Return the [x, y] coordinate for the center point of the cell that contains the specified text.  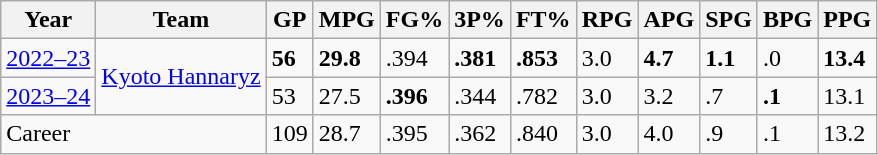
.853 [543, 58]
.362 [480, 134]
Year [48, 20]
2023–24 [48, 96]
.7 [729, 96]
Kyoto Hannaryz [181, 77]
Team [181, 20]
4.0 [669, 134]
53 [290, 96]
Career [134, 134]
13.2 [848, 134]
GP [290, 20]
FG% [414, 20]
.395 [414, 134]
.840 [543, 134]
56 [290, 58]
3.2 [669, 96]
27.5 [346, 96]
PPG [848, 20]
FT% [543, 20]
28.7 [346, 134]
2022–23 [48, 58]
SPG [729, 20]
RPG [607, 20]
109 [290, 134]
.9 [729, 134]
4.7 [669, 58]
.0 [787, 58]
13.1 [848, 96]
29.8 [346, 58]
13.4 [848, 58]
.782 [543, 96]
.344 [480, 96]
1.1 [729, 58]
.396 [414, 96]
.381 [480, 58]
.394 [414, 58]
MPG [346, 20]
BPG [787, 20]
APG [669, 20]
3P% [480, 20]
